Return (x, y) of the center of cell containing provided text 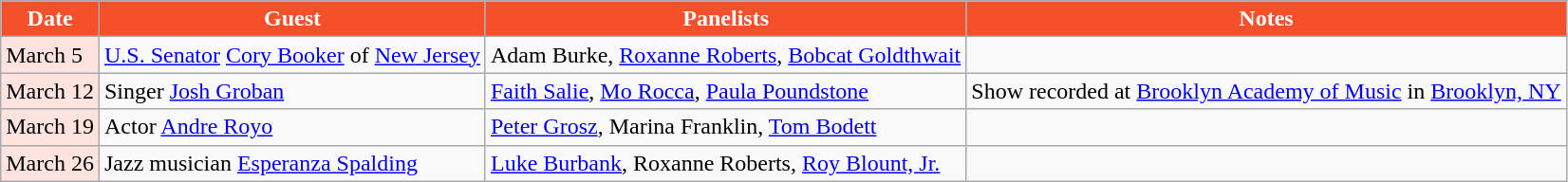
Peter Grosz, Marina Franklin, Tom Bodett (725, 127)
March 26 (50, 163)
Luke Burbank, Roxanne Roberts, Roy Blount, Jr. (725, 163)
Guest (292, 19)
Faith Salie, Mo Rocca, Paula Poundstone (725, 91)
Show recorded at Brooklyn Academy of Music in Brooklyn, NY (1266, 91)
Notes (1266, 19)
Jazz musician Esperanza Spalding (292, 163)
U.S. Senator Cory Booker of New Jersey (292, 55)
Adam Burke, Roxanne Roberts, Bobcat Goldthwait (725, 55)
March 12 (50, 91)
March 19 (50, 127)
Actor Andre Royo (292, 127)
March 5 (50, 55)
Panelists (725, 19)
Date (50, 19)
Singer Josh Groban (292, 91)
